Scan for the cell matching the given text and deliver its [x, y] coordinate at center. 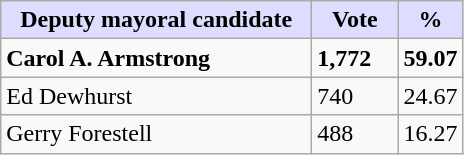
Carol A. Armstrong [156, 58]
Vote [355, 20]
Gerry Forestell [156, 134]
59.07 [430, 58]
Ed Dewhurst [156, 96]
24.67 [430, 96]
1,772 [355, 58]
488 [355, 134]
Deputy mayoral candidate [156, 20]
740 [355, 96]
% [430, 20]
16.27 [430, 134]
